Determine the [x, y] coordinate at the center of the cell enclosing the given text.  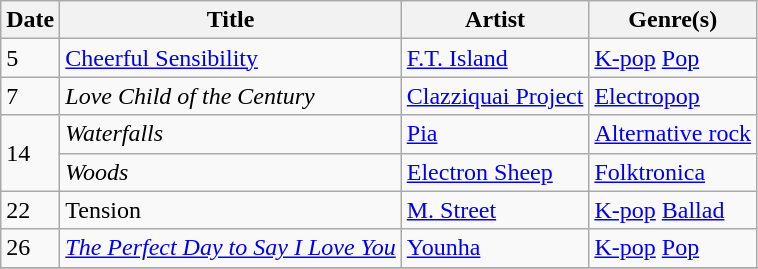
Tension [230, 210]
Date [30, 20]
Pia [495, 134]
Folktronica [673, 172]
22 [30, 210]
Woods [230, 172]
26 [30, 248]
5 [30, 58]
Genre(s) [673, 20]
Waterfalls [230, 134]
The Perfect Day to Say I Love You [230, 248]
Title [230, 20]
K-pop Ballad [673, 210]
14 [30, 153]
Alternative rock [673, 134]
M. Street [495, 210]
Clazziquai Project [495, 96]
Cheerful Sensibility [230, 58]
Artist [495, 20]
Younha [495, 248]
Electron Sheep [495, 172]
Electropop [673, 96]
7 [30, 96]
Love Child of the Century [230, 96]
F.T. Island [495, 58]
